For the text-containing cell, return its midpoint in [X, Y] coordinate format. 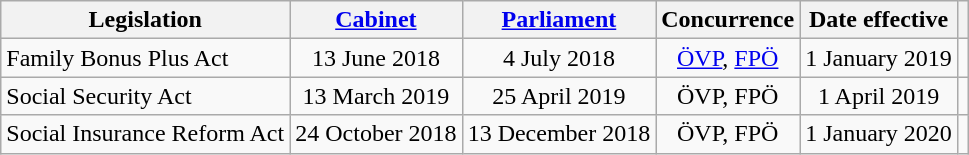
13 December 2018 [559, 134]
Parliament [559, 20]
1 January 2020 [879, 134]
13 March 2019 [376, 96]
Social Insurance Reform Act [146, 134]
25 April 2019 [559, 96]
24 October 2018 [376, 134]
Social Security Act [146, 96]
1 January 2019 [879, 58]
1 April 2019 [879, 96]
Concurrence [728, 20]
Date effective [879, 20]
Legislation [146, 20]
13 June 2018 [376, 58]
4 July 2018 [559, 58]
Cabinet [376, 20]
Family Bonus Plus Act [146, 58]
